Capture the cell that displays the provided text and extract its (X, Y) central coordinate. 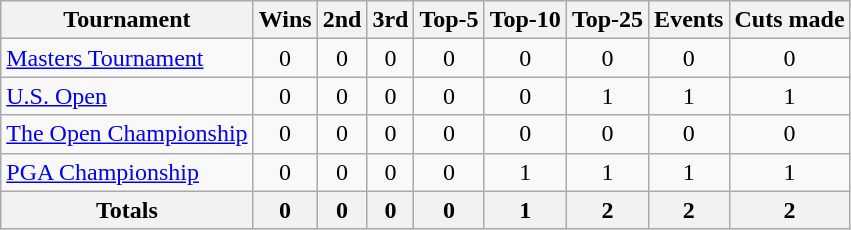
2nd (342, 20)
The Open Championship (127, 134)
Top-5 (449, 20)
Top-10 (525, 20)
Events (689, 20)
Top-25 (607, 20)
Masters Tournament (127, 58)
U.S. Open (127, 96)
PGA Championship (127, 172)
3rd (390, 20)
Wins (285, 20)
Totals (127, 210)
Cuts made (790, 20)
Tournament (127, 20)
